Find where the given text appears and provide that cell's center as (x, y) coordinate. 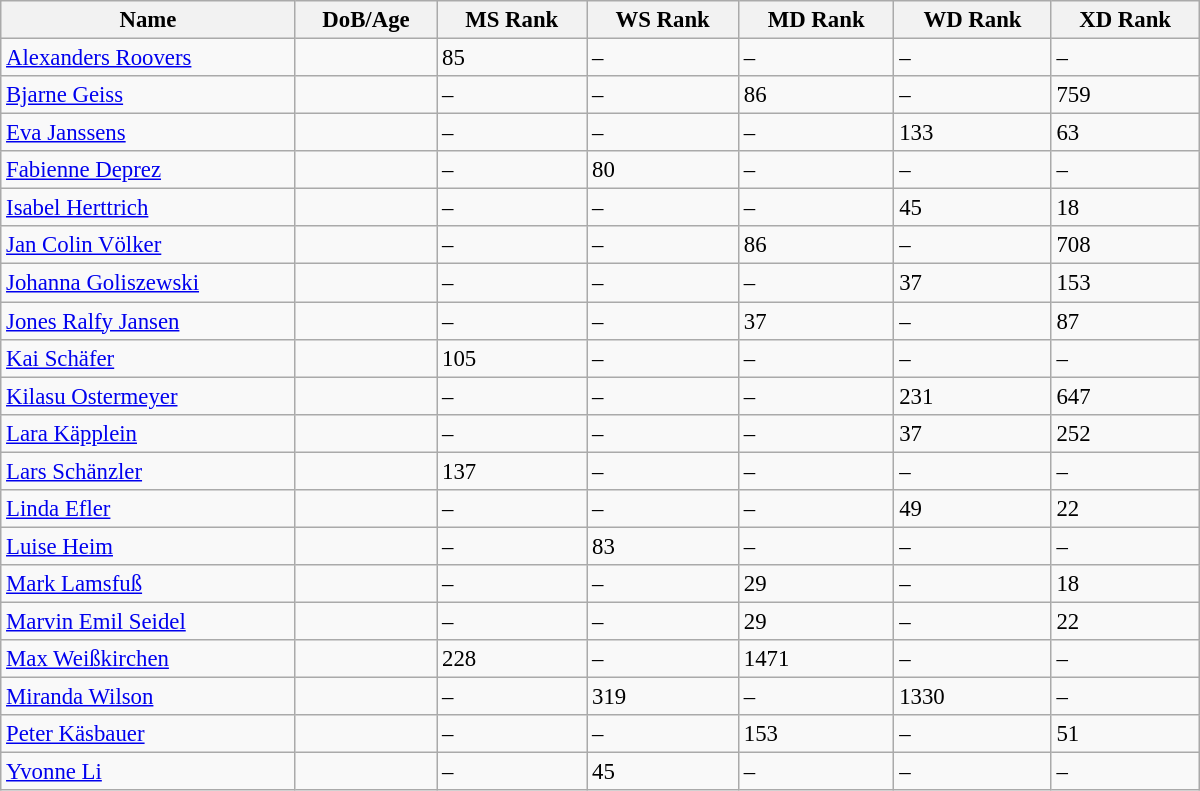
137 (512, 471)
Luise Heim (148, 546)
MS Rank (512, 20)
Lara Käpplein (148, 433)
Name (148, 20)
1330 (972, 697)
759 (1125, 95)
Lars Schänzler (148, 471)
319 (663, 697)
231 (972, 396)
83 (663, 546)
228 (512, 659)
85 (512, 58)
133 (972, 133)
Jones Ralfy Jansen (148, 321)
Bjarne Geiss (148, 95)
647 (1125, 396)
Linda Efler (148, 509)
WS Rank (663, 20)
DoB/Age (366, 20)
252 (1125, 433)
Mark Lamsfuß (148, 584)
49 (972, 509)
WD Rank (972, 20)
MD Rank (816, 20)
Peter Käsbauer (148, 734)
Fabienne Deprez (148, 170)
Kai Schäfer (148, 358)
Marvin Emil Seidel (148, 621)
63 (1125, 133)
105 (512, 358)
708 (1125, 245)
87 (1125, 321)
Max Weißkirchen (148, 659)
Eva Janssens (148, 133)
Alexanders Roovers (148, 58)
Yvonne Li (148, 772)
Kilasu Ostermeyer (148, 396)
51 (1125, 734)
Johanna Goliszewski (148, 283)
Isabel Herttrich (148, 208)
Miranda Wilson (148, 697)
XD Rank (1125, 20)
80 (663, 170)
1471 (816, 659)
Jan Colin Völker (148, 245)
